Find where the given text appears and provide that cell's center as [x, y] coordinate. 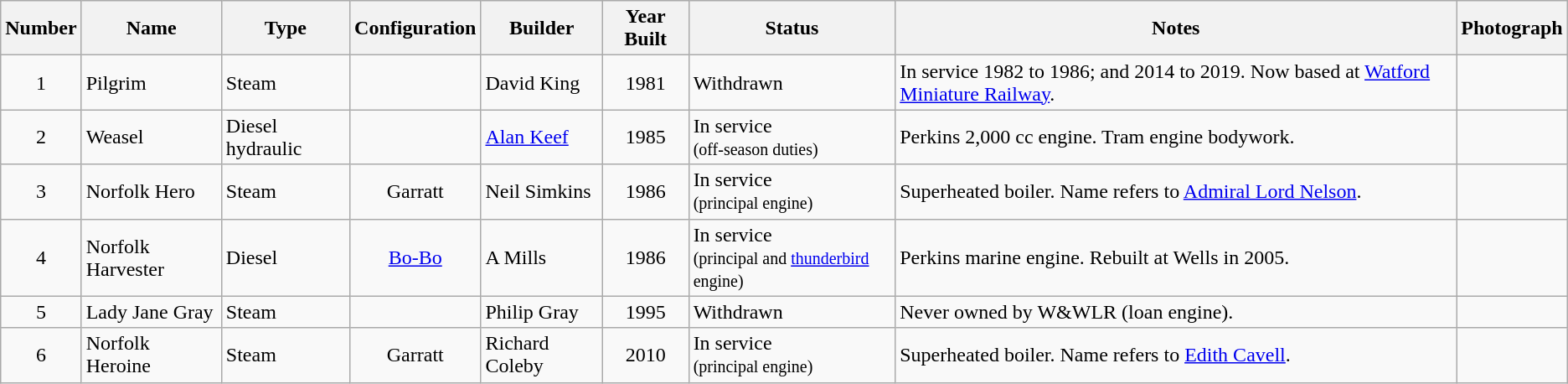
3 [41, 191]
Superheated boiler. Name refers to Admiral Lord Nelson. [1176, 191]
In service(off-season duties) [792, 138]
Superheated boiler. Name refers to Edith Cavell. [1176, 355]
Philip Gray [541, 312]
Year Built [645, 29]
2 [41, 138]
Norfolk Heroine [151, 355]
David King [541, 82]
Perkins 2,000 cc engine. Tram engine bodywork. [1176, 138]
Norfolk Hero [151, 191]
Pilgrim [151, 82]
Status [792, 29]
1981 [645, 82]
In service(principal and thunderbird engine) [792, 257]
1995 [645, 312]
Number [41, 29]
Name [151, 29]
2010 [645, 355]
Never owned by W&WLR (loan engine). [1176, 312]
Norfolk Harvester [151, 257]
Bo-Bo [415, 257]
Diesel hydraulic [285, 138]
Notes [1176, 29]
Builder [541, 29]
Neil Simkins [541, 191]
Photograph [1512, 29]
Perkins marine engine. Rebuilt at Wells in 2005. [1176, 257]
A Mills [541, 257]
5 [41, 312]
In service 1982 to 1986; and 2014 to 2019. Now based at Watford Miniature Railway. [1176, 82]
1 [41, 82]
Alan Keef [541, 138]
Diesel [285, 257]
Weasel [151, 138]
Lady Jane Gray [151, 312]
Richard Coleby [541, 355]
6 [41, 355]
Type [285, 29]
4 [41, 257]
Configuration [415, 29]
1985 [645, 138]
